Locate the cell with the specified text and output its [x, y] center coordinate. 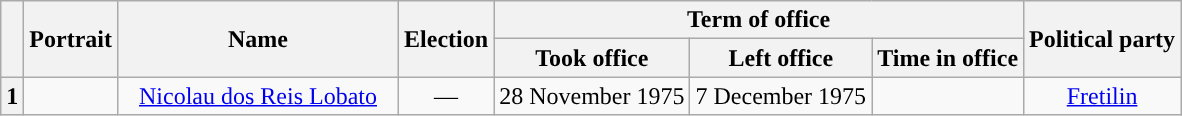
Nicolau dos Reis Lobato [258, 96]
Left office [781, 58]
Name [258, 39]
1 [12, 96]
Portrait [71, 39]
Fretilin [1102, 96]
Political party [1102, 39]
Time in office [948, 58]
28 November 1975 [592, 96]
7 December 1975 [781, 96]
Took office [592, 58]
— [446, 96]
Term of office [759, 20]
Election [446, 39]
